Scan for the cell matching the given text and deliver its [x, y] coordinate at center. 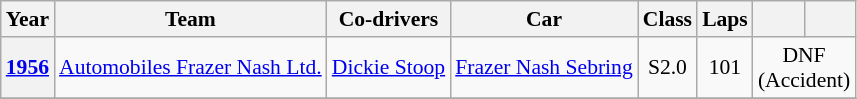
Car [544, 19]
S2.0 [668, 68]
Year [28, 19]
Class [668, 19]
Laps [725, 19]
Co-drivers [388, 19]
Team [190, 19]
101 [725, 68]
1956 [28, 68]
Frazer Nash Sebring [544, 68]
DNF(Accident) [804, 68]
Dickie Stoop [388, 68]
Automobiles Frazer Nash Ltd. [190, 68]
